Scan for the cell matching the given text and deliver its [x, y] coordinate at center. 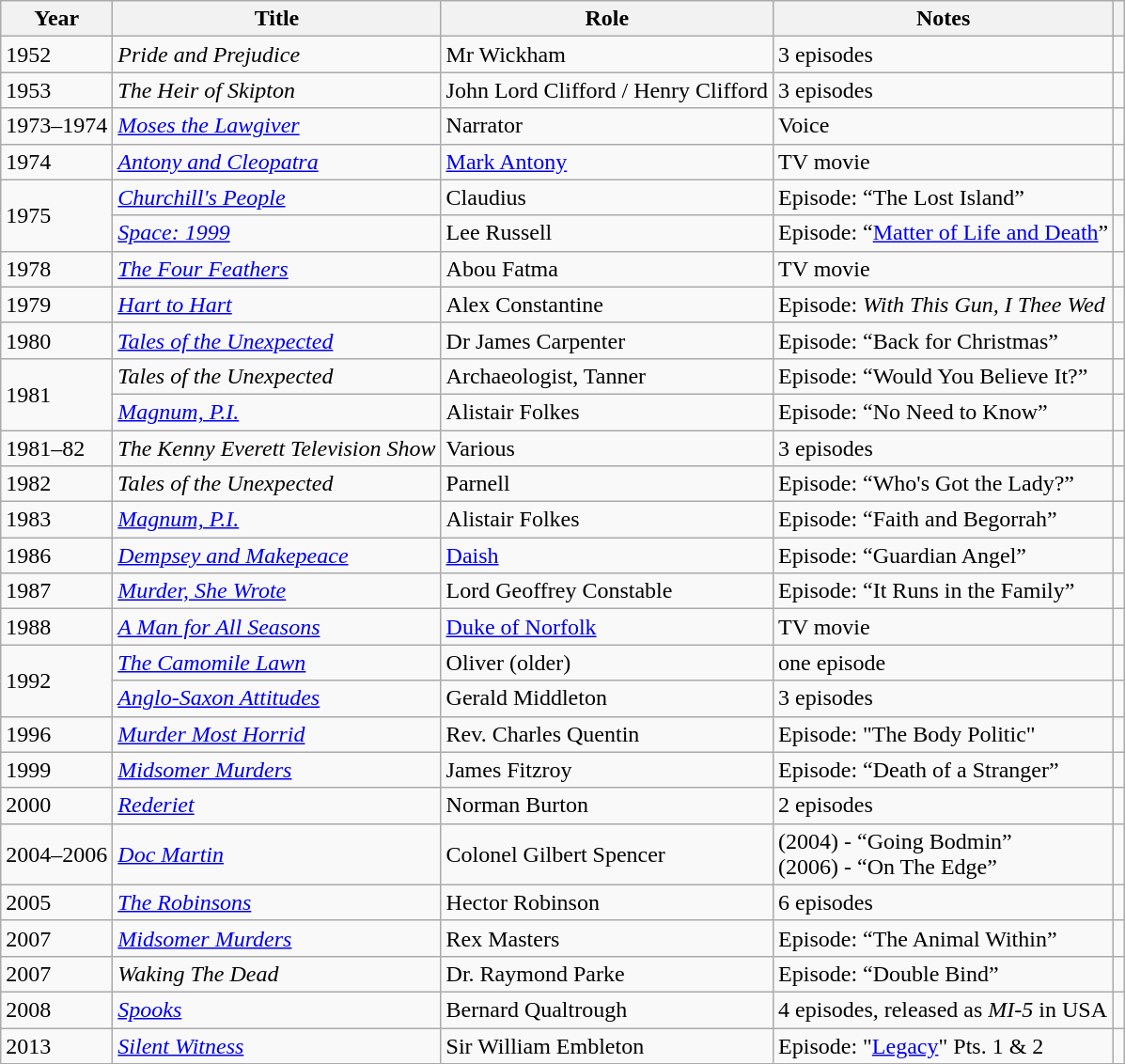
Hart to Hart [276, 305]
1974 [56, 162]
2 episodes [944, 806]
Dr James Carpenter [607, 340]
1979 [56, 305]
1981–82 [56, 448]
Dr. Raymond Parke [607, 974]
Colonel Gilbert Spencer [607, 853]
The Heir of Skipton [276, 90]
Rev. Charles Quentin [607, 734]
Episode: “Guardian Angel” [944, 555]
1992 [56, 681]
Episode: “Matter of Life and Death” [944, 233]
1952 [56, 55]
Narrator [607, 126]
Sir William Embleton [607, 1046]
Rex Masters [607, 938]
James Fitzroy [607, 770]
Mark Antony [607, 162]
2000 [56, 806]
Gerald Middleton [607, 698]
2005 [56, 902]
Pride and Prejudice [276, 55]
Episode: “It Runs in the Family” [944, 591]
Episode: "Legacy" Pts. 1 & 2 [944, 1046]
Murder, She Wrote [276, 591]
Murder Most Horrid [276, 734]
1975 [56, 215]
Archaeologist, Tanner [607, 376]
A Man for All Seasons [276, 627]
Daish [607, 555]
Mr Wickham [607, 55]
1987 [56, 591]
Oliver (older) [607, 663]
Voice [944, 126]
Doc Martin [276, 853]
2004–2006 [56, 853]
Rederiet [276, 806]
1953 [56, 90]
Hector Robinson [607, 902]
Episode: “The Lost Island” [944, 197]
4 episodes, released as MI-5 in USA [944, 1009]
Spooks [276, 1009]
1982 [56, 484]
Year [56, 19]
John Lord Clifford / Henry Clifford [607, 90]
Silent Witness [276, 1046]
1996 [56, 734]
Role [607, 19]
(2004) - “Going Bodmin”(2006) - “On The Edge” [944, 853]
Bernard Qualtrough [607, 1009]
Episode: “Would You Believe It?” [944, 376]
Parnell [607, 484]
The Robinsons [276, 902]
1981 [56, 394]
Episode: With This Gun, I Thee Wed [944, 305]
Waking The Dead [276, 974]
1973–1974 [56, 126]
2008 [56, 1009]
one episode [944, 663]
1978 [56, 269]
Abou Fatma [607, 269]
1986 [56, 555]
Churchill's People [276, 197]
Title [276, 19]
Space: 1999 [276, 233]
Antony and Cleopatra [276, 162]
Claudius [607, 197]
6 episodes [944, 902]
2013 [56, 1046]
Episode: “No Need to Know” [944, 412]
Lord Geoffrey Constable [607, 591]
The Kenny Everett Television Show [276, 448]
Moses the Lawgiver [276, 126]
Lee Russell [607, 233]
1999 [56, 770]
1980 [56, 340]
Episode: “Faith and Begorrah” [944, 520]
Anglo-Saxon Attitudes [276, 698]
Alex Constantine [607, 305]
Norman Burton [607, 806]
1988 [56, 627]
Duke of Norfolk [607, 627]
Episode: “Back for Christmas” [944, 340]
Episode: "The Body Politic" [944, 734]
Episode: “Who's Got the Lady?” [944, 484]
1983 [56, 520]
Notes [944, 19]
The Camomile Lawn [276, 663]
Episode: “Double Bind” [944, 974]
Episode: “Death of a Stranger” [944, 770]
Episode: “The Animal Within” [944, 938]
The Four Feathers [276, 269]
Dempsey and Makepeace [276, 555]
Various [607, 448]
